Output the (X, Y) coordinate of the center of the cell containing the given text.  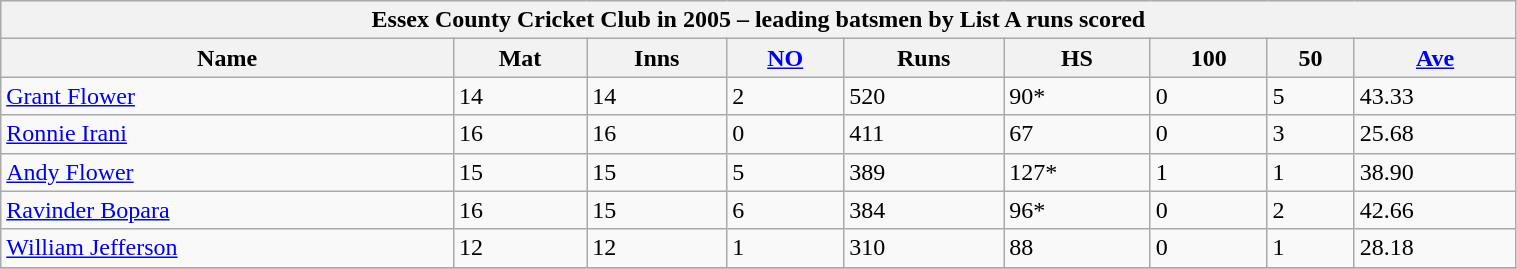
William Jefferson (228, 248)
Ave (1435, 58)
HS (1078, 58)
100 (1208, 58)
28.18 (1435, 248)
NO (786, 58)
127* (1078, 172)
43.33 (1435, 96)
42.66 (1435, 210)
Inns (657, 58)
6 (786, 210)
520 (924, 96)
Ravinder Bopara (228, 210)
96* (1078, 210)
Essex County Cricket Club in 2005 – leading batsmen by List A runs scored (758, 20)
25.68 (1435, 134)
67 (1078, 134)
Grant Flower (228, 96)
Mat (520, 58)
3 (1310, 134)
Runs (924, 58)
50 (1310, 58)
Name (228, 58)
90* (1078, 96)
Andy Flower (228, 172)
310 (924, 248)
Ronnie Irani (228, 134)
389 (924, 172)
384 (924, 210)
88 (1078, 248)
411 (924, 134)
38.90 (1435, 172)
